From the cell containing the given text, extract its center point as [x, y] coordinate. 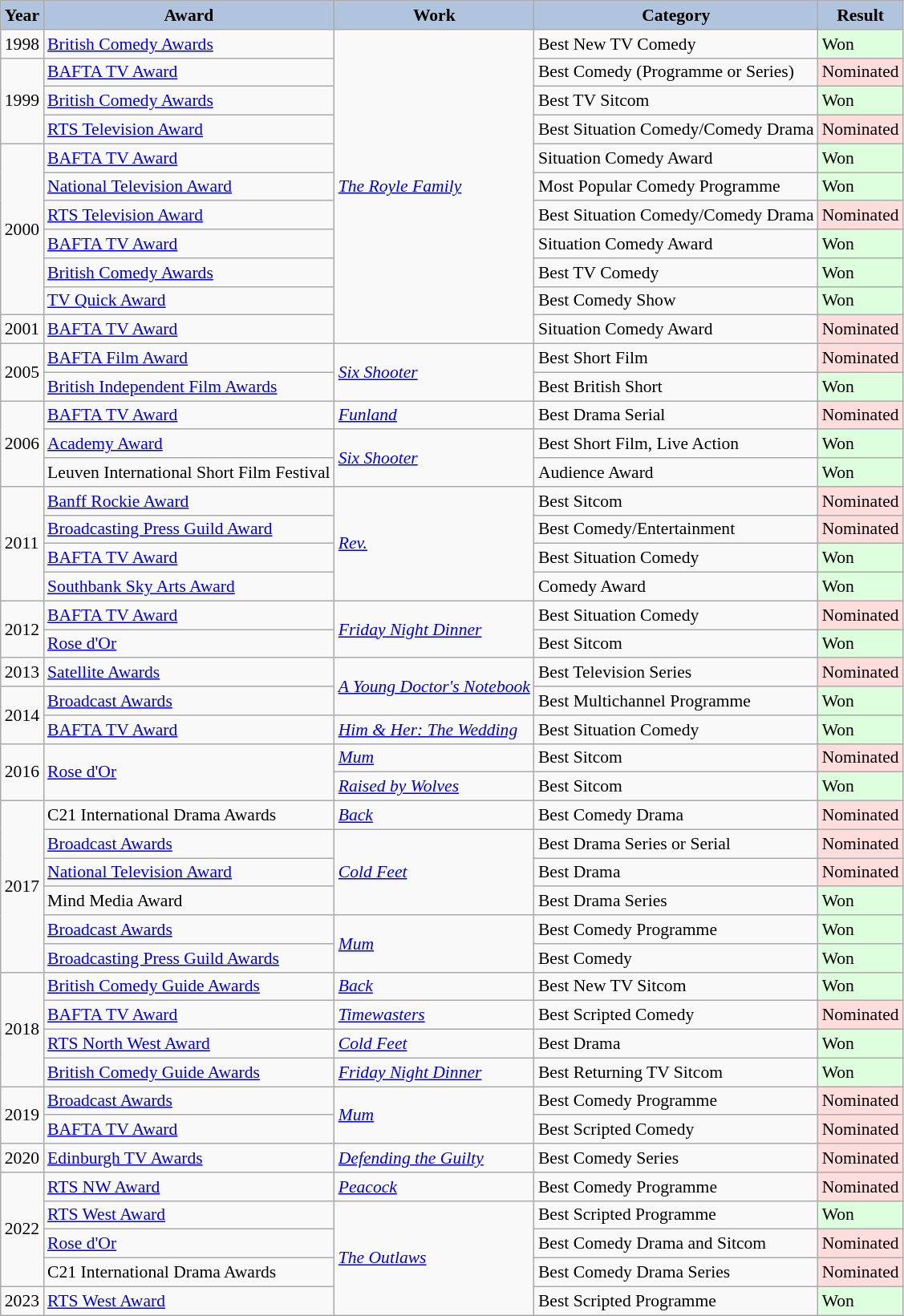
Peacock [435, 1187]
2005 [22, 372]
Best Comedy Drama Series [676, 1273]
Best Comedy [676, 958]
Best Comedy Show [676, 301]
Rev. [435, 544]
2013 [22, 673]
Year [22, 15]
Best Multichannel Programme [676, 701]
1999 [22, 101]
2023 [22, 1301]
British Independent Film Awards [189, 387]
2001 [22, 330]
2022 [22, 1229]
Best Short Film [676, 358]
2016 [22, 771]
Best Comedy Drama [676, 816]
Best Comedy (Programme or Series) [676, 72]
BAFTA Film Award [189, 358]
Edinburgh TV Awards [189, 1158]
2012 [22, 629]
Broadcasting Press Guild Awards [189, 958]
Best Television Series [676, 673]
A Young Doctor's Notebook [435, 686]
Best New TV Comedy [676, 44]
Banff Rockie Award [189, 501]
The Royle Family [435, 187]
1998 [22, 44]
Best Comedy/Entertainment [676, 529]
Raised by Wolves [435, 787]
2018 [22, 1029]
RTS North West Award [189, 1044]
2011 [22, 544]
Satellite Awards [189, 673]
Best Drama Serial [676, 415]
Best TV Sitcom [676, 101]
Result [861, 15]
Best New TV Sitcom [676, 986]
Academy Award [189, 444]
2006 [22, 444]
Category [676, 15]
Comedy Award [676, 587]
Best Short Film, Live Action [676, 444]
Audience Award [676, 472]
2019 [22, 1115]
Broadcasting Press Guild Award [189, 529]
Best Returning TV Sitcom [676, 1072]
Most Popular Comedy Programme [676, 187]
2017 [22, 887]
Defending the Guilty [435, 1158]
Best Comedy Drama and Sitcom [676, 1244]
TV Quick Award [189, 301]
Best Drama Series or Serial [676, 844]
The Outlaws [435, 1257]
Funland [435, 415]
Leuven International Short Film Festival [189, 472]
2020 [22, 1158]
Southbank Sky Arts Award [189, 587]
2014 [22, 715]
Mind Media Award [189, 901]
Best Comedy Series [676, 1158]
RTS NW Award [189, 1187]
Award [189, 15]
Timewasters [435, 1015]
2000 [22, 229]
Best British Short [676, 387]
Work [435, 15]
Best Drama Series [676, 901]
Him & Her: The Wedding [435, 730]
Best TV Comedy [676, 273]
